Determine the (X, Y) coordinate at the center of the cell enclosing the given text.  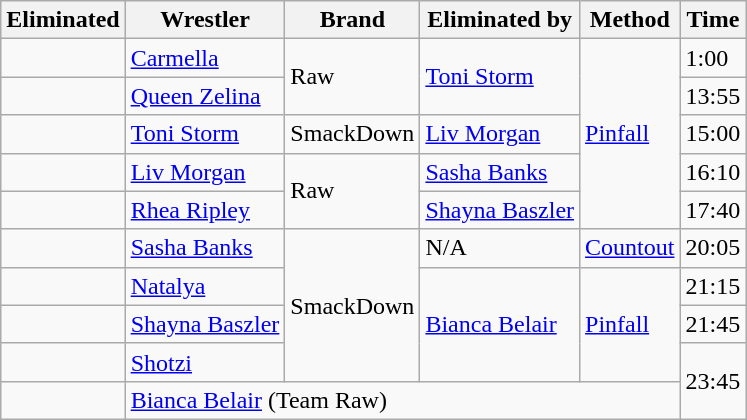
Natalya (205, 286)
Eliminated by (500, 20)
Brand (352, 20)
17:40 (713, 210)
21:15 (713, 286)
Queen Zelina (205, 96)
Wrestler (205, 20)
Rhea Ripley (205, 210)
Shotzi (205, 362)
1:00 (713, 58)
15:00 (713, 134)
13:55 (713, 96)
Carmella (205, 58)
Countout (630, 248)
N/A (500, 248)
Bianca Belair (500, 324)
Bianca Belair (Team Raw) (402, 400)
21:45 (713, 324)
20:05 (713, 248)
16:10 (713, 172)
23:45 (713, 381)
Method (630, 20)
Time (713, 20)
Eliminated (63, 20)
